Capture the cell that displays the provided text and extract its (X, Y) central coordinate. 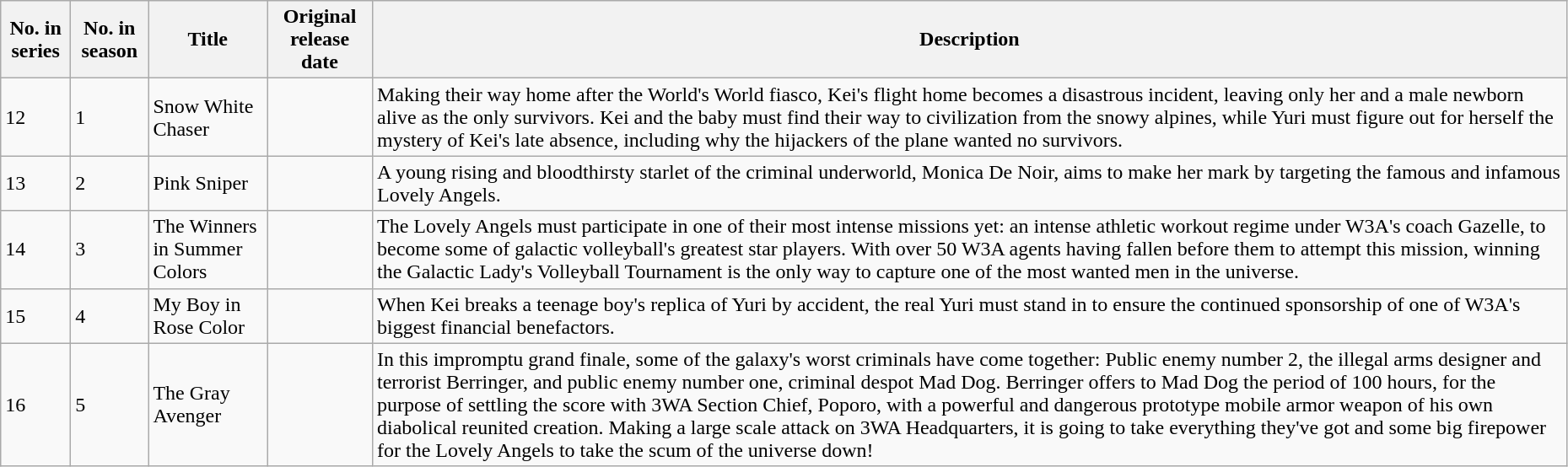
2 (110, 184)
16 (35, 405)
No. in season (110, 40)
Snow White Chaser (207, 117)
5 (110, 405)
1 (110, 117)
No. in series (35, 40)
15 (35, 315)
12 (35, 117)
Pink Sniper (207, 184)
3 (110, 250)
My Boy in Rose Color (207, 315)
14 (35, 250)
4 (110, 315)
Title (207, 40)
Original release date (321, 40)
The Gray Avenger (207, 405)
13 (35, 184)
Description (969, 40)
The Winners in Summer Colors (207, 250)
